Pinpoint the cell where the given text exists, returning its (x, y) midpoint coordinate. 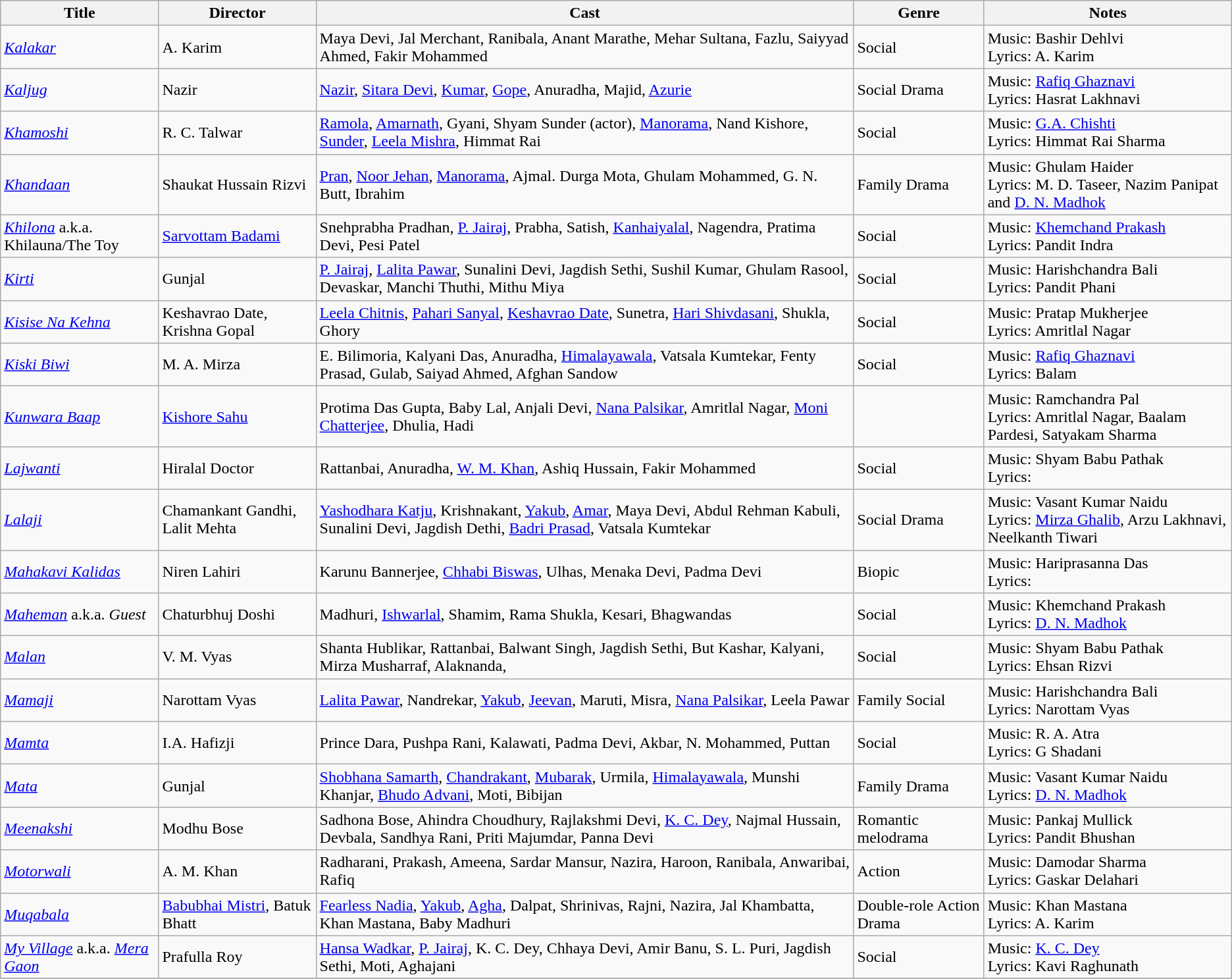
Shobhana Samarth, Chandrakant, Mubarak, Urmila, Himalayawala, Munshi Khanjar, Bhudo Advani, Moti, Bibijan (584, 786)
Kirti (80, 279)
Music: Vasant Kumar NaiduLyrics: D. N. Madhok (1108, 786)
Kiski Biwi (80, 365)
Fearless Nadia, Yakub, Agha, Dalpat, Shrinivas, Rajni, Nazira, Jal Khambatta, Khan Mastana, Baby Madhuri (584, 914)
Music: Rafiq GhaznaviLyrics: Balam (1108, 365)
Malan (80, 657)
Music: Shyam Babu PathakLyrics: Ehsan Rizvi (1108, 657)
Music: Harishchandra BaliLyrics: Narottam Vyas (1108, 701)
Maheman a.k.a. Guest (80, 615)
Music: Shyam Babu PathakLyrics: (1108, 467)
Meenakshi (80, 828)
Narottam Vyas (237, 701)
Maya Devi, Jal Merchant, Ranibala, Anant Marathe, Mehar Sultana, Fazlu, Saiyyad Ahmed, Fakir Mohammed (584, 47)
Music: Pankaj MullickLyrics: Pandit Bhushan (1108, 828)
Lalaji (80, 519)
Snehprabha Pradhan, P. Jairaj, Prabha, Satish, Kanhaiyalal, Nagendra, Pratima Devi, Pesi Patel (584, 236)
Music: K. C. DeyLyrics: Kavi Raghunath (1108, 957)
Prafulla Roy (237, 957)
Kaljug (80, 90)
A. M. Khan (237, 872)
R. C. Talwar (237, 133)
Double-role Action Drama (919, 914)
Kisise Na Kehna (80, 321)
Mamta (80, 743)
Romantic melodrama (919, 828)
Modhu Bose (237, 828)
Kalakar (80, 47)
Nazir (237, 90)
Genre (919, 13)
Mata (80, 786)
Director (237, 13)
A. Karim (237, 47)
Khamoshi (80, 133)
V. M. Vyas (237, 657)
Kunwara Baap (80, 416)
Babubhai Mistri, Batuk Bhatt (237, 914)
Shanta Hublikar, Rattanbai, Balwant Singh, Jagdish Sethi, But Kashar, Kalyani, Mirza Musharraf, Alaknanda, (584, 657)
Karunu Bannerjee, Chhabi Biswas, Ulhas, Menaka Devi, Padma Devi (584, 571)
Music: Ramchandra PalLyrics: Amritlal Nagar, Baalam Pardesi, Satyakam Sharma (1108, 416)
Chaturbhuj Doshi (237, 615)
Protima Das Gupta, Baby Lal, Anjali Devi, Nana Palsikar, Amritlal Nagar, Moni Chatterjee, Dhulia, Hadi (584, 416)
Music: Bashir DehlviLyrics: A. Karim (1108, 47)
Music: Khemchand PrakashLyrics: D. N. Madhok (1108, 615)
Keshavrao Date, Krishna Gopal (237, 321)
Nazir, Sitara Devi, Kumar, Gope, Anuradha, Majid, Azurie (584, 90)
Sadhona Bose, Ahindra Choudhury, Rajlakshmi Devi, K. C. Dey, Najmal Hussain, Devbala, Sandhya Rani, Priti Majumdar, Panna Devi (584, 828)
P. Jairaj, Lalita Pawar, Sunalini Devi, Jagdish Sethi, Sushil Kumar, Ghulam Rasool, Devaskar, Manchi Thuthi, Mithu Miya (584, 279)
My Village a.k.a. Mera Gaon (80, 957)
Khandaan (80, 184)
Sarvottam Badami (237, 236)
M. A. Mirza (237, 365)
Music: Rafiq GhaznaviLyrics: Hasrat Lakhnavi (1108, 90)
Yashodhara Katju, Krishnakant, Yakub, Amar, Maya Devi, Abdul Rehman Kabuli, Sunalini Devi, Jagdish Dethi, Badri Prasad, Vatsala Kumtekar (584, 519)
Chamankant Gandhi, Lalit Mehta (237, 519)
Hansa Wadkar, P. Jairaj, K. C. Dey, Chhaya Devi, Amir Banu, S. L. Puri, Jagdish Sethi, Moti, Aghajani (584, 957)
Music: R. A. AtraLyrics: G Shadani (1108, 743)
Ramola, Amarnath, Gyani, Shyam Sunder (actor), Manorama, Nand Kishore, Sunder, Leela Mishra, Himmat Rai (584, 133)
Music: G.A. ChishtiLyrics: Himmat Rai Sharma (1108, 133)
Music: Pratap MukherjeeLyrics: Amritlal Nagar (1108, 321)
Mahakavi Kalidas (80, 571)
Leela Chitnis, Pahari Sanyal, Keshavrao Date, Sunetra, Hari Shivdasani, Shukla, Ghory (584, 321)
Rattanbai, Anuradha, W. M. Khan, Ashiq Hussain, Fakir Mohammed (584, 467)
Action (919, 872)
I.A. Hafizji (237, 743)
Music: Vasant Kumar NaiduLyrics: Mirza Ghalib, Arzu Lakhnavi, Neelkanth Tiwari (1108, 519)
Music: Harishchandra BaliLyrics: Pandit Phani (1108, 279)
Kishore Sahu (237, 416)
Hiralal Doctor (237, 467)
Motorwali (80, 872)
Radharani, Prakash, Ameena, Sardar Mansur, Nazira, Haroon, Ranibala, Anwaribai, Rafiq (584, 872)
Title (80, 13)
Music: Damodar SharmaLyrics: Gaskar Delahari (1108, 872)
Khilona a.k.a. Khilauna/The Toy (80, 236)
Music: Hariprasanna DasLyrics: (1108, 571)
Mamaji (80, 701)
Niren Lahiri (237, 571)
Pran, Noor Jehan, Manorama, Ajmal. Durga Mota, Ghulam Mohammed, G. N. Butt, Ibrahim (584, 184)
Muqabala (80, 914)
Madhuri, Ishwarlal, Shamim, Rama Shukla, Kesari, Bhagwandas (584, 615)
Notes (1108, 13)
Family Social (919, 701)
Prince Dara, Pushpa Rani, Kalawati, Padma Devi, Akbar, N. Mohammed, Puttan (584, 743)
Music: Khan MastanaLyrics: A. Karim (1108, 914)
Music: Ghulam HaiderLyrics: M. D. Taseer, Nazim Panipat and D. N. Madhok (1108, 184)
Lalita Pawar, Nandrekar, Yakub, Jeevan, Maruti, Misra, Nana Palsikar, Leela Pawar (584, 701)
Music: Khemchand PrakashLyrics: Pandit Indra (1108, 236)
Biopic (919, 571)
Lajwanti (80, 467)
E. Bilimoria, Kalyani Das, Anuradha, Himalayawala, Vatsala Kumtekar, Fenty Prasad, Gulab, Saiyad Ahmed, Afghan Sandow (584, 365)
Shaukat Hussain Rizvi (237, 184)
Cast (584, 13)
